From the cell containing the given text, extract its center point as (X, Y) coordinate. 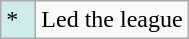
Led the league (112, 20)
* (18, 20)
